Identify which cell holds the provided text, then report its [X, Y] central coordinate. 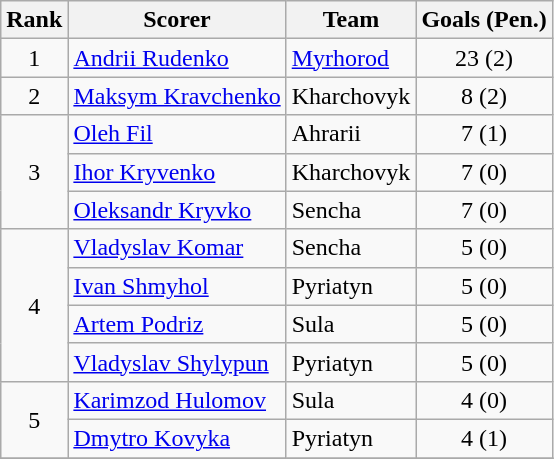
Karimzod Hulomov [177, 400]
Vladyslav Komar [177, 248]
Team [351, 20]
Artem Podriz [177, 324]
Vladyslav Shylypun [177, 362]
Myrhorod [351, 58]
Oleh Fil [177, 134]
8 (2) [484, 96]
Rank [34, 20]
Goals (Pen.) [484, 20]
Scorer [177, 20]
Ihor Kryvenko [177, 172]
Oleksandr Kryvko [177, 210]
Ahrarii [351, 134]
Maksym Kravchenko [177, 96]
2 [34, 96]
4 (1) [484, 438]
Andrii Rudenko [177, 58]
4 (0) [484, 400]
1 [34, 58]
23 (2) [484, 58]
7 (1) [484, 134]
3 [34, 172]
4 [34, 305]
Dmytro Kovyka [177, 438]
Ivan Shmyhol [177, 286]
5 [34, 419]
